Search for the cell housing the specified text and yield its [x, y] center coordinate. 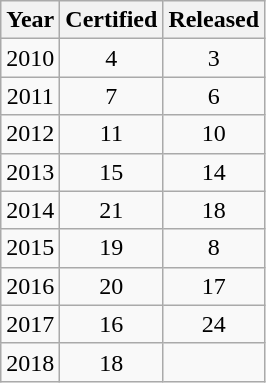
24 [214, 324]
8 [214, 248]
19 [112, 248]
Certified [112, 20]
17 [214, 286]
2010 [30, 58]
21 [112, 210]
7 [112, 96]
2018 [30, 362]
11 [112, 134]
10 [214, 134]
2013 [30, 172]
4 [112, 58]
6 [214, 96]
20 [112, 286]
14 [214, 172]
2015 [30, 248]
Released [214, 20]
15 [112, 172]
2011 [30, 96]
3 [214, 58]
2012 [30, 134]
2016 [30, 286]
2014 [30, 210]
2017 [30, 324]
Year [30, 20]
16 [112, 324]
